Determine the [x, y] coordinate at the center of the cell enclosing the given text.  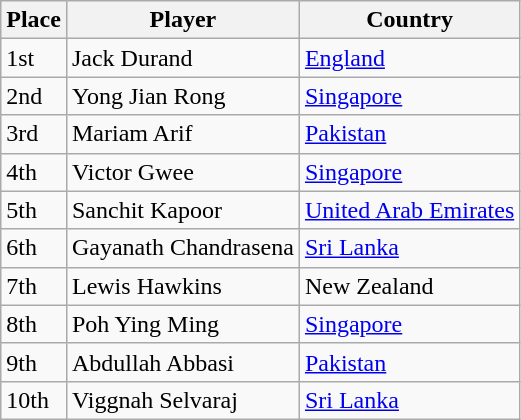
Country [409, 20]
Mariam Arif [182, 134]
Yong Jian Rong [182, 96]
8th [34, 324]
3rd [34, 134]
Viggnah Selvaraj [182, 400]
United Arab Emirates [409, 210]
Place [34, 20]
New Zealand [409, 286]
10th [34, 400]
Player [182, 20]
Gayanath Chandrasena [182, 248]
Lewis Hawkins [182, 286]
Poh Ying Ming [182, 324]
1st [34, 58]
Sanchit Kapoor [182, 210]
Jack Durand [182, 58]
6th [34, 248]
9th [34, 362]
England [409, 58]
4th [34, 172]
5th [34, 210]
2nd [34, 96]
Victor Gwee [182, 172]
7th [34, 286]
Abdullah Abbasi [182, 362]
